Find where the given text appears and provide that cell's center as (x, y) coordinate. 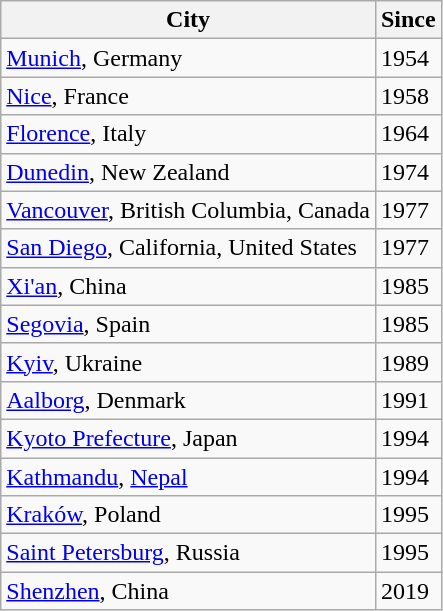
Nice, France (188, 96)
Kyiv, Ukraine (188, 362)
1964 (408, 134)
Dunedin, New Zealand (188, 172)
Vancouver, British Columbia, Canada (188, 210)
Kraków, Poland (188, 515)
Since (408, 20)
2019 (408, 591)
Saint Petersburg, Russia (188, 553)
Munich, Germany (188, 58)
Florence, Italy (188, 134)
1958 (408, 96)
1989 (408, 362)
1954 (408, 58)
Segovia, Spain (188, 324)
San Diego, California, United States (188, 248)
1991 (408, 400)
Kyoto Prefecture, Japan (188, 438)
Shenzhen, China (188, 591)
City (188, 20)
1974 (408, 172)
Aalborg, Denmark (188, 400)
Kathmandu, Nepal (188, 477)
Xi'an, China (188, 286)
